Pinpoint the cell where the given text exists, returning its (x, y) midpoint coordinate. 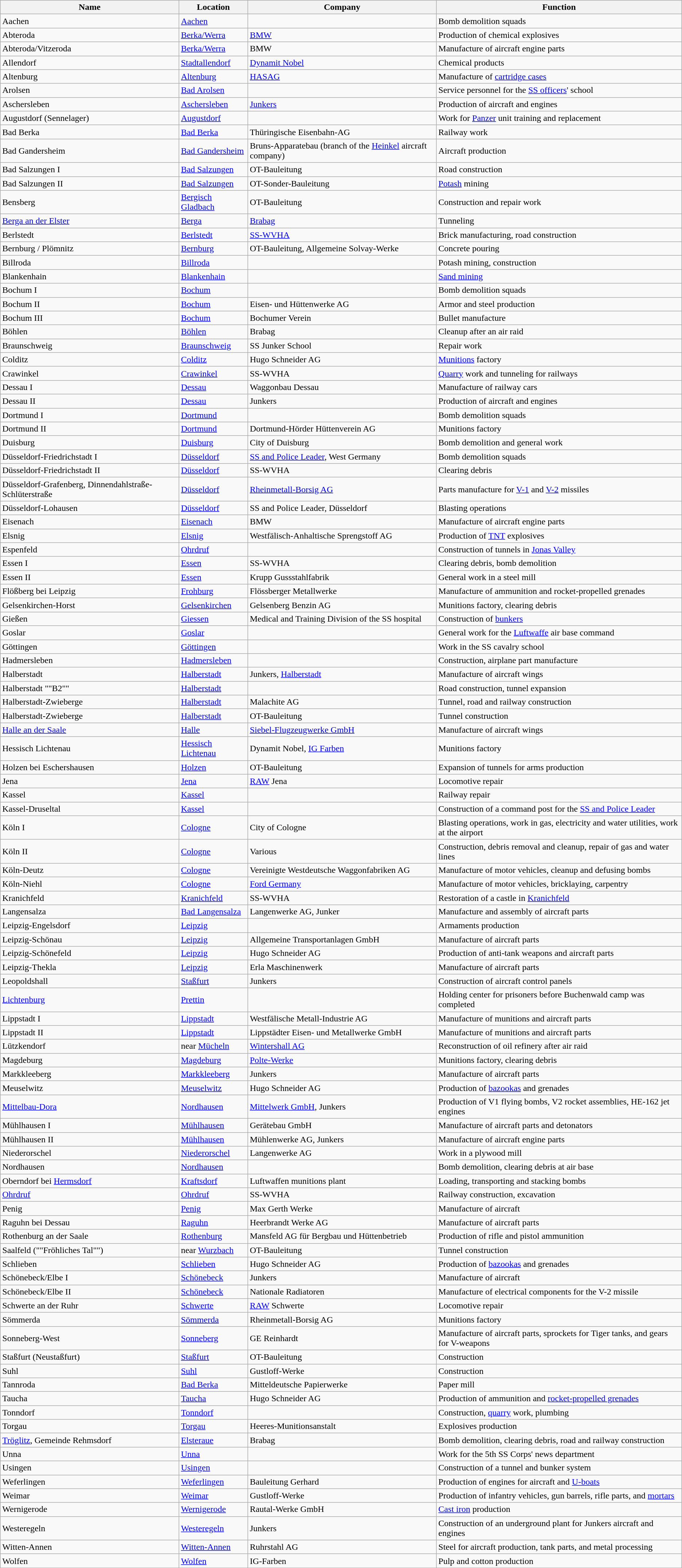
Clearing debris, bomb demolition (559, 563)
Road construction, tunnel expansion (559, 688)
Holzen (213, 767)
Giessen (213, 619)
Schönebeck/Elbe II (90, 1292)
Heeres-Munitionsanstalt (342, 1426)
Cast iron production (559, 1509)
Essen I (90, 563)
Dortmund-Hörder Hüttenverein AG (342, 429)
Tunneling (559, 221)
Flößberg bei Leipzig (90, 591)
Tröglitz, Gemeinde Rehmsdorf (90, 1440)
Construction of a tunnel and bunker system (559, 1468)
Köln II (90, 851)
Construction, airplane part manufacture (559, 661)
Vereinigte Westdeutsche Waggonfabriken AG (342, 870)
Rautal-Werke GmbH (342, 1509)
SS and Police Leader, Düsseldorf (342, 508)
Polte-Werke (342, 1060)
Siebel-Flugzeugwerke GmbH (342, 730)
Langenwerke AG (342, 1153)
Augustdorf (Sennelager) (90, 118)
Production of V1 flying bombs, V2 rocket assemblies, HE-162 jet engines (559, 1106)
Manufacture of aircraft parts, sprockets for Tiger tanks, and gears for V-weapons (559, 1338)
Explosives production (559, 1426)
Leipzig-Schönefeld (90, 953)
Gerätebau GmbH (342, 1125)
Work in a plywood mill (559, 1153)
Thüringische Eisenbahn-AG (342, 132)
Bochum III (90, 318)
Malachite AG (342, 702)
Parts manufacture for V-1 and V-2 missiles (559, 489)
Manufacture of railway cars (559, 387)
Waggonbau Dessau (342, 387)
Mühlenwerke AG, Junkers (342, 1139)
Stadtallendorf (213, 63)
Tunnel, road and railway construction (559, 702)
Construction of bunkers (559, 619)
Various (342, 851)
Clearing debris (559, 470)
Rothenburg (213, 1236)
Name (90, 7)
Düsseldorf-Lohausen (90, 508)
Westfälische Metall-Industrie AG (342, 1019)
OT-Bauleitung, Allgemeine Solvay-Werke (342, 249)
Arolsen (90, 90)
Bullet manufacture (559, 318)
Bochumer Verein (342, 318)
Manufacture and assembly of aircraft parts (559, 912)
Manufacture of motor vehicles, cleanup and defusing bombs (559, 870)
Espenfeld (90, 549)
Production of rifle and pistol ammunition (559, 1236)
Work for Panzer unit training and replacement (559, 118)
Luftwaffen munitions plant (342, 1181)
Dortmund II (90, 429)
Manufacture of ammunition and rocket-propelled grenades (559, 591)
City of Cologne (342, 827)
Service personnel for the SS officers' school (559, 90)
Mittelbau-Dora (90, 1106)
Lichtenburg (90, 1000)
Gießen (90, 619)
Schwerte (213, 1305)
SS Junker School (342, 346)
Lippstädter Eisen- und Metallwerke GmbH (342, 1032)
Köln-Deutz (90, 870)
Saalfeld (""Fröhliches Tal"") (90, 1250)
Armaments production (559, 926)
Work for the 5th SS Corps' news department (559, 1454)
Production of TNT explosives (559, 536)
Rothenburg an der Saale (90, 1236)
Tannroda (90, 1385)
Leipzig-Engelsdorf (90, 926)
Bauleitung Gerhard (342, 1482)
Manufacture of cartridge cases (559, 76)
Flössberger Metallwerke (342, 591)
Construction of tunnels in Jonas Valley (559, 549)
Nationale Radiatoren (342, 1292)
IG-Farben (342, 1561)
Köln-Niehl (90, 884)
Restoration of a castle in Kranichfeld (559, 898)
Expansion of tunnels for arms production (559, 767)
Potash mining, construction (559, 263)
Bad Arolsen (213, 90)
Bomb demolition and general work (559, 443)
Cleanup after an air raid (559, 332)
GE Reinhardt (342, 1338)
Krupp Gussstahlfabrik (342, 577)
Westfälisch-Anhaltische Sprengstoff AG (342, 536)
Mitteldeutsche Papierwerke (342, 1385)
Raguhn (213, 1222)
Bochum II (90, 304)
Erla Maschinenwerk (342, 967)
Oberndorf bei Hermsdorf (90, 1181)
Halle (213, 730)
Sand mining (559, 276)
Allendorf (90, 63)
SS and Police Leader, West Germany (342, 457)
Staßfurt (Neustaßfurt) (90, 1357)
Junkers, Halberstadt (342, 674)
Mansfeld AG für Bergbau und Hüttenbetrieb (342, 1236)
Ford Germany (342, 884)
Construction of an underground plant for Junkers aircraft and engines (559, 1528)
Ruhrstahl AG (342, 1547)
Augustdorf (213, 118)
near Wurzbach (213, 1250)
Dynamit Nobel (342, 63)
Langenwerke AG, Junker (342, 912)
Loading, transporting and stacking bombs (559, 1181)
Düsseldorf-Friedrichstadt I (90, 457)
Leipzig-Schönau (90, 939)
Concrete pouring (559, 249)
Bad Langensalza (213, 912)
Schönebeck/Elbe I (90, 1278)
Steel for aircraft production, tank parts, and metal processing (559, 1547)
RAW Schwerte (342, 1305)
Köln I (90, 827)
Manufacture of motor vehicles, bricklaying, carpentry (559, 884)
Blasting operations (559, 508)
Production of ammunition and rocket-propelled grenades (559, 1399)
Holzen bei Eschershausen (90, 767)
Production of infantry vehicles, gun barrels, rifle parts, and mortars (559, 1496)
Essen II (90, 577)
Bernburg / Plömnitz (90, 249)
Gelsenberg Benzin AG (342, 605)
Work in the SS cavalry school (559, 646)
Bensberg (90, 202)
Bruns-Apparatebau (branch of the Heinkel aircraft company) (342, 151)
Blasting operations, work in gas, electricity and water utilities, work at the airport (559, 827)
HASAG (342, 76)
Düsseldorf-Grafenberg, Dinnendahlstraße-Schlüterstraße (90, 489)
Potash mining (559, 183)
Mittelwerk GmbH, Junkers (342, 1106)
Construction and repair work (559, 202)
Sonneberg (213, 1338)
RAW Jena (342, 781)
Manufacture of aircraft parts and detonators (559, 1125)
Kassel-Druseltal (90, 809)
Dessau I (90, 387)
Railway construction, excavation (559, 1195)
Medical and Training Division of the SS hospital (342, 619)
Halberstadt ""B2"" (90, 688)
Paper mill (559, 1385)
Allgemeine Transportanlagen GmbH (342, 939)
Elsteraue (213, 1440)
Location (213, 7)
Construction, debris removal and cleanup, repair of gas and water lines (559, 851)
Mühlhausen II (90, 1139)
Construction of a command post for the SS and Police Leader (559, 809)
Bad Salzungen I (90, 169)
Road construction (559, 169)
Brick manufacturing, road construction (559, 235)
Leipzig-Thekla (90, 967)
Berga an der Elster (90, 221)
Halle an der Saale (90, 730)
Leopoldshall (90, 981)
Sonneberg-West (90, 1338)
City of Duisburg (342, 443)
Berga (213, 221)
Quarry work and tunneling for railways (559, 373)
Bergisch Gladbach (213, 202)
Abteroda/Vitzeroda (90, 49)
Holding center for prisoners before Buchenwald camp was completed (559, 1000)
Mühlhausen I (90, 1125)
Armor and steel production (559, 304)
Chemical products (559, 63)
Gelsenkirchen-Horst (90, 605)
Pulp and cotton production (559, 1561)
Abteroda (90, 35)
Dessau II (90, 401)
Dynamit Nobel, IG Farben (342, 749)
Lippstadt I (90, 1019)
Aircraft production (559, 151)
Company (342, 7)
General work for the Luftwaffe air base command (559, 633)
Wintershall AG (342, 1046)
General work in a steel mill (559, 577)
Production of engines for aircraft and U-boats (559, 1482)
Railway repair (559, 795)
Bomb demolition, clearing debris at air base (559, 1167)
Max Gerth Werke (342, 1209)
Manufacture of electrical components for the V-2 missile (559, 1292)
Repair work (559, 346)
Lippstadt II (90, 1032)
Eisen- und Hüttenwerke AG (342, 304)
Construction of aircraft control panels (559, 981)
near Mücheln (213, 1046)
Bochum I (90, 290)
Langensalza (90, 912)
Frohburg (213, 591)
Schwerte an der Ruhr (90, 1305)
Function (559, 7)
OT-Sonder-Bauleitung (342, 183)
Reconstruction of oil refinery after air raid (559, 1046)
Bad Salzungen II (90, 183)
Bernburg (213, 249)
Production of chemical explosives (559, 35)
Lützkendorf (90, 1046)
Dortmund I (90, 415)
Heerbrandt Werke AG (342, 1222)
Construction, quarry work, plumbing (559, 1413)
Düsseldorf-Friedrichstadt II (90, 470)
Prettin (213, 1000)
Raguhn bei Dessau (90, 1222)
Railway work (559, 132)
Production of anti-tank weapons and aircraft parts (559, 953)
Kraftsdorf (213, 1181)
Bomb demolition, clearing debris, road and railway construction (559, 1440)
Gelsenkirchen (213, 605)
